Provide the [X, Y] coordinate of the cell's center where the given text is located.  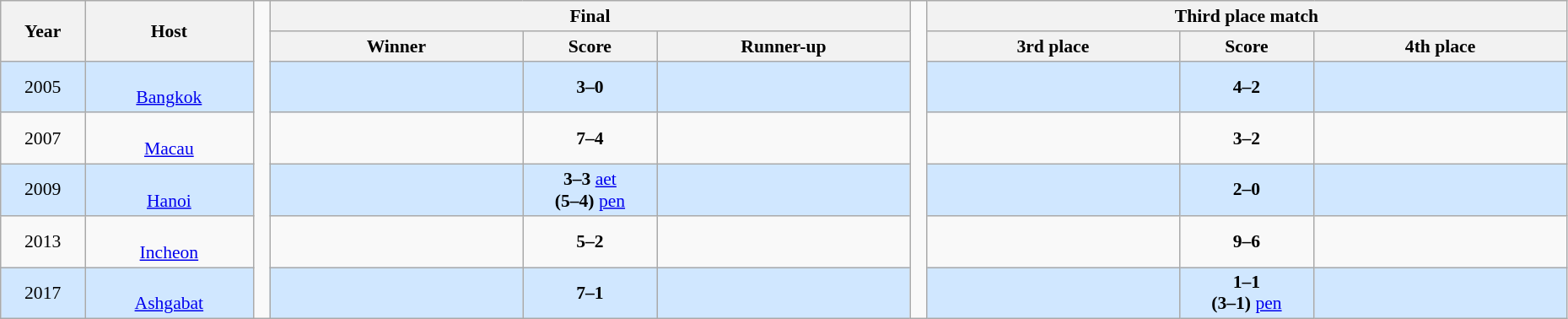
2–0 [1247, 191]
2005 [43, 86]
Winner [396, 46]
3–3 aet(5–4) pen [590, 191]
7–4 [590, 138]
Runner-up [783, 46]
2013 [43, 241]
Third place match [1247, 16]
Year [43, 30]
5–2 [590, 241]
Ashgabat [170, 294]
3–2 [1247, 138]
1–1(3–1) pen [1247, 294]
3–0 [590, 86]
Bangkok [170, 86]
4–2 [1247, 86]
2017 [43, 294]
3rd place [1053, 46]
9–6 [1247, 241]
7–1 [590, 294]
2007 [43, 138]
2009 [43, 191]
Macau [170, 138]
Hanoi [170, 191]
Host [170, 30]
Final [590, 16]
Incheon [170, 241]
4th place [1441, 46]
